Find where the given text appears and provide that cell's center as [x, y] coordinate. 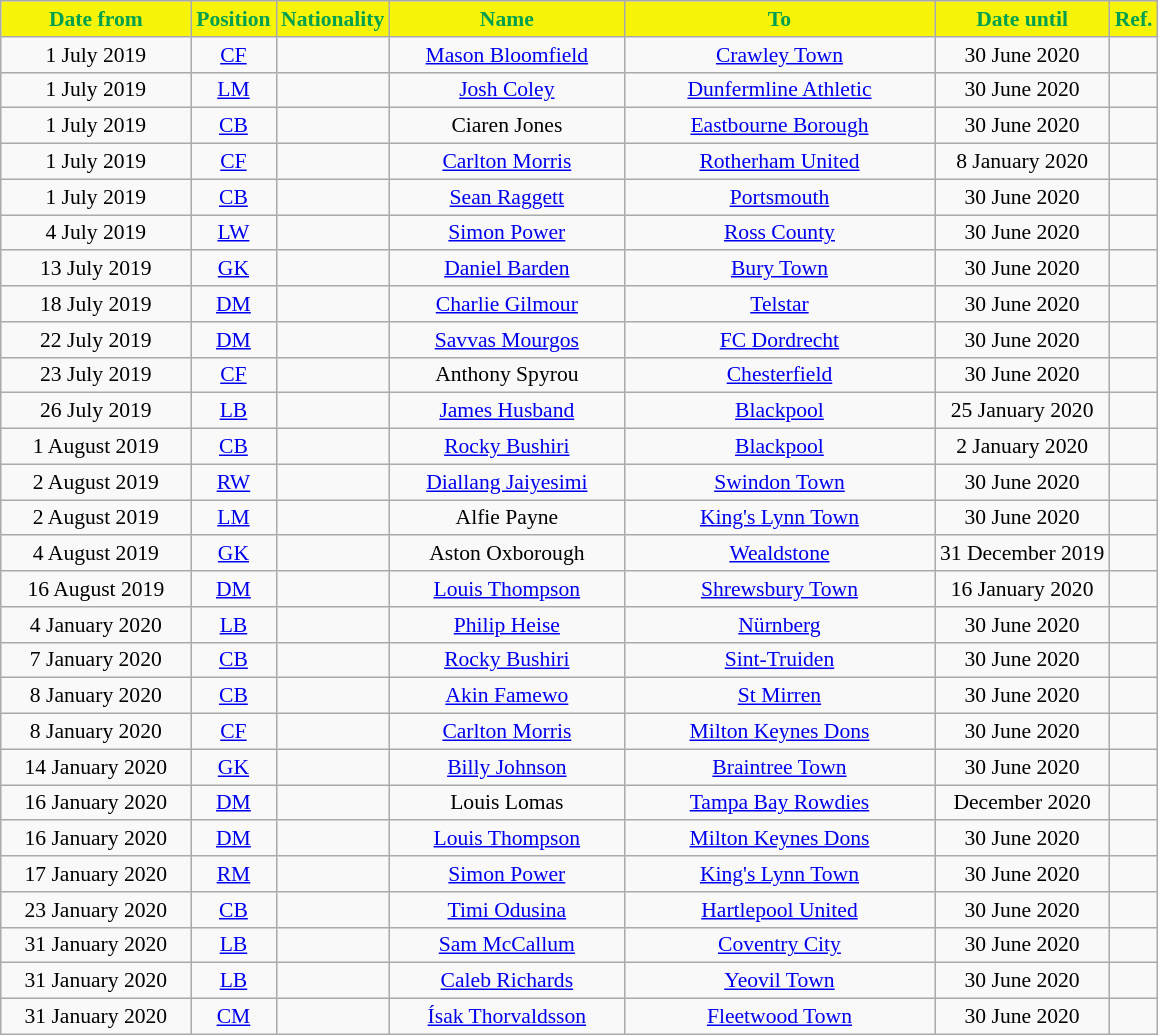
18 July 2019 [96, 304]
Position [234, 19]
CM [234, 1017]
Billy Johnson [506, 767]
Timi Odusina [506, 910]
Hartlepool United [779, 910]
Mason Bloomfield [506, 55]
Philip Heise [506, 625]
December 2020 [1022, 803]
Crawley Town [779, 55]
26 July 2019 [96, 411]
Rotherham United [779, 162]
16 August 2019 [96, 589]
23 January 2020 [96, 910]
Telstar [779, 304]
31 December 2019 [1022, 554]
Daniel Barden [506, 269]
Name [506, 19]
Tampa Bay Rowdies [779, 803]
Coventry City [779, 945]
Josh Coley [506, 90]
Date until [1022, 19]
Charlie Gilmour [506, 304]
Dunfermline Athletic [779, 90]
St Mirren [779, 696]
Diallang Jaiyesimi [506, 482]
Alfie Payne [506, 518]
23 July 2019 [96, 375]
Nationality [332, 19]
Yeovil Town [779, 981]
Anthony Spyrou [506, 375]
Bury Town [779, 269]
Sean Raggett [506, 197]
Swindon Town [779, 482]
4 January 2020 [96, 625]
25 January 2020 [1022, 411]
Wealdstone [779, 554]
Shrewsbury Town [779, 589]
Savvas Mourgos [506, 340]
RW [234, 482]
RM [234, 874]
Ísak Thorvaldsson [506, 1017]
Portsmouth [779, 197]
FC Dordrecht [779, 340]
4 July 2019 [96, 233]
To [779, 19]
Sam McCallum [506, 945]
4 August 2019 [96, 554]
James Husband [506, 411]
Sint-Truiden [779, 660]
Nürnberg [779, 625]
1 August 2019 [96, 447]
2 January 2020 [1022, 447]
Aston Oxborough [506, 554]
Caleb Richards [506, 981]
Braintree Town [779, 767]
LW [234, 233]
Ross County [779, 233]
14 January 2020 [96, 767]
Date from [96, 19]
17 January 2020 [96, 874]
Ref. [1134, 19]
Fleetwood Town [779, 1017]
Ciaren Jones [506, 126]
Eastbourne Borough [779, 126]
13 July 2019 [96, 269]
Akin Famewo [506, 696]
22 July 2019 [96, 340]
Louis Lomas [506, 803]
Chesterfield [779, 375]
7 January 2020 [96, 660]
